Determine the (X, Y) coordinate at the center of the cell enclosing the given text.  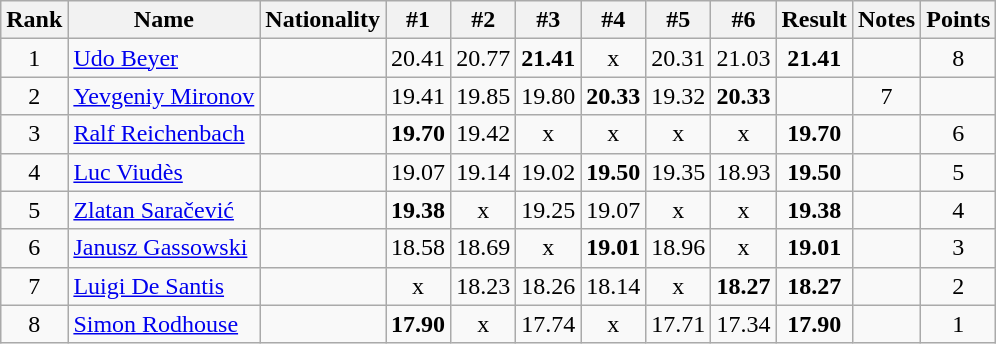
19.14 (484, 172)
Yevgeniy Mironov (164, 96)
20.31 (678, 58)
18.69 (484, 248)
#5 (678, 20)
Simon Rodhouse (164, 324)
19.02 (548, 172)
19.25 (548, 210)
Luc Viudès (164, 172)
Nationality (323, 20)
#1 (418, 20)
17.74 (548, 324)
18.93 (744, 172)
Janusz Gassowski (164, 248)
20.41 (418, 58)
19.41 (418, 96)
18.58 (418, 248)
19.42 (484, 134)
19.32 (678, 96)
Udo Beyer (164, 58)
19.80 (548, 96)
19.35 (678, 172)
#3 (548, 20)
#2 (484, 20)
Rank (34, 20)
17.71 (678, 324)
#6 (744, 20)
21.03 (744, 58)
18.96 (678, 248)
20.77 (484, 58)
18.26 (548, 286)
Name (164, 20)
Ralf Reichenbach (164, 134)
Luigi De Santis (164, 286)
#4 (614, 20)
Zlatan Saračević (164, 210)
18.14 (614, 286)
Notes (886, 20)
Result (814, 20)
19.85 (484, 96)
Points (958, 20)
17.34 (744, 324)
18.23 (484, 286)
